Extract the (x, y) coordinate from the center of the cell holding the provided text.  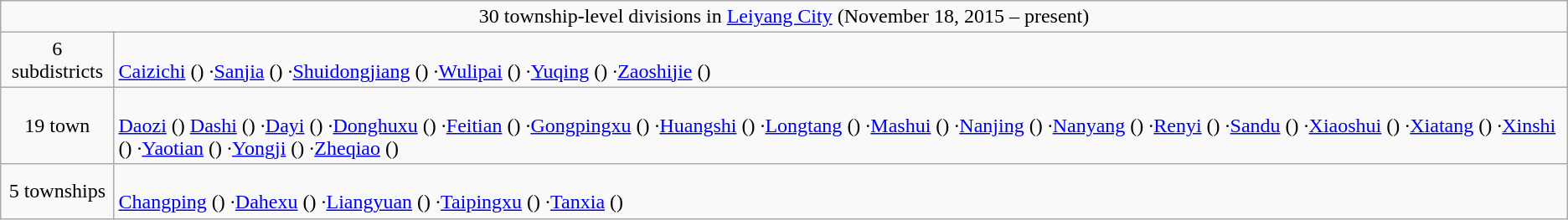
6 subdistricts (57, 60)
Changping () ·Dahexu () ·Liangyuan () ·Taipingxu () ·Tanxia () (841, 191)
30 township-level divisions in Leiyang City (November 18, 2015 – present) (784, 17)
19 town (57, 125)
5 townships (57, 191)
Caizichi () ·Sanjia () ·Shuidongjiang () ·Wulipai () ·Yuqing () ·Zaoshijie () (841, 60)
